Provide the (X, Y) coordinate of the cell's center where the given text is located.  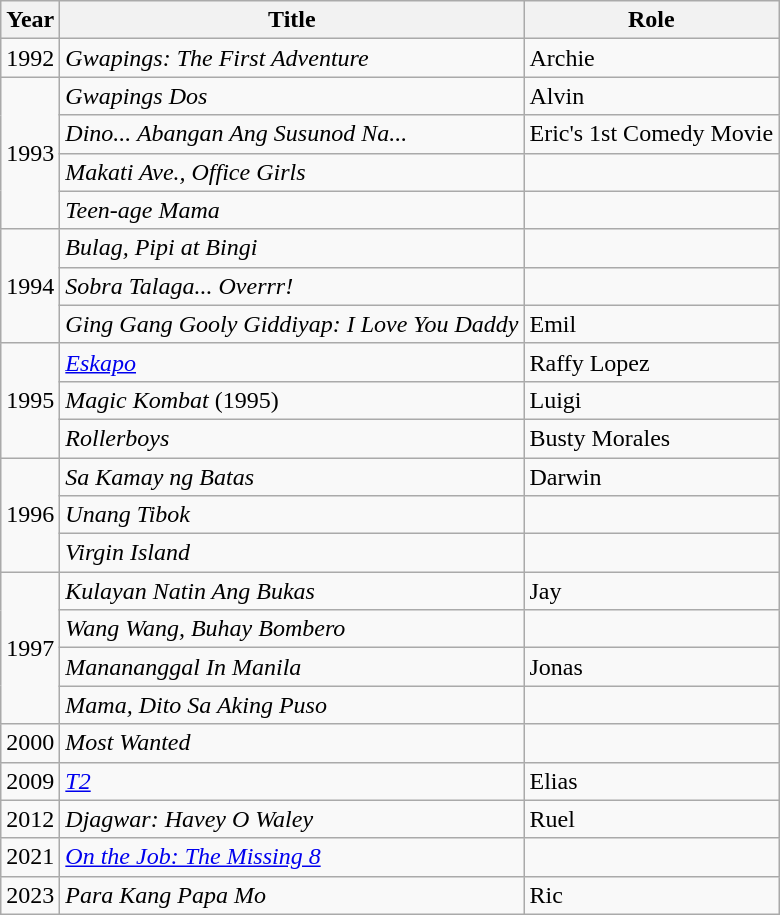
2023 (30, 895)
Mama, Dito Sa Aking Puso (292, 705)
Djagwar: Havey O Waley (292, 819)
Darwin (652, 477)
Virgin Island (292, 553)
1995 (30, 400)
Ruel (652, 819)
Rollerboys (292, 438)
Emil (652, 324)
1996 (30, 515)
Jay (652, 591)
Para Kang Papa Mo (292, 895)
Role (652, 20)
1992 (30, 58)
Gwapings: The First Adventure (292, 58)
1997 (30, 648)
On the Job: The Missing 8 (292, 857)
Teen-age Mama (292, 210)
Most Wanted (292, 743)
Ging Gang Gooly Giddiyap: I Love You Daddy (292, 324)
Luigi (652, 400)
Unang Tibok (292, 515)
Ric (652, 895)
Elias (652, 781)
1994 (30, 286)
Jonas (652, 667)
2009 (30, 781)
Eric's 1st Comedy Movie (652, 134)
Kulayan Natin Ang Bukas (292, 591)
2021 (30, 857)
Bulag, Pipi at Bingi (292, 248)
1993 (30, 153)
Makati Ave., Office Girls (292, 172)
Eskapo (292, 362)
Title (292, 20)
2000 (30, 743)
Year (30, 20)
Sobra Talaga... Overrr! (292, 286)
Busty Morales (652, 438)
Dino... Abangan Ang Susunod Na... (292, 134)
Wang Wang, Buhay Bombero (292, 629)
Raffy Lopez (652, 362)
T2 (292, 781)
Manananggal In Manila (292, 667)
Magic Kombat (1995) (292, 400)
Alvin (652, 96)
Sa Kamay ng Batas (292, 477)
Gwapings Dos (292, 96)
Archie (652, 58)
2012 (30, 819)
